Search for the cell housing the specified text and yield its (x, y) center coordinate. 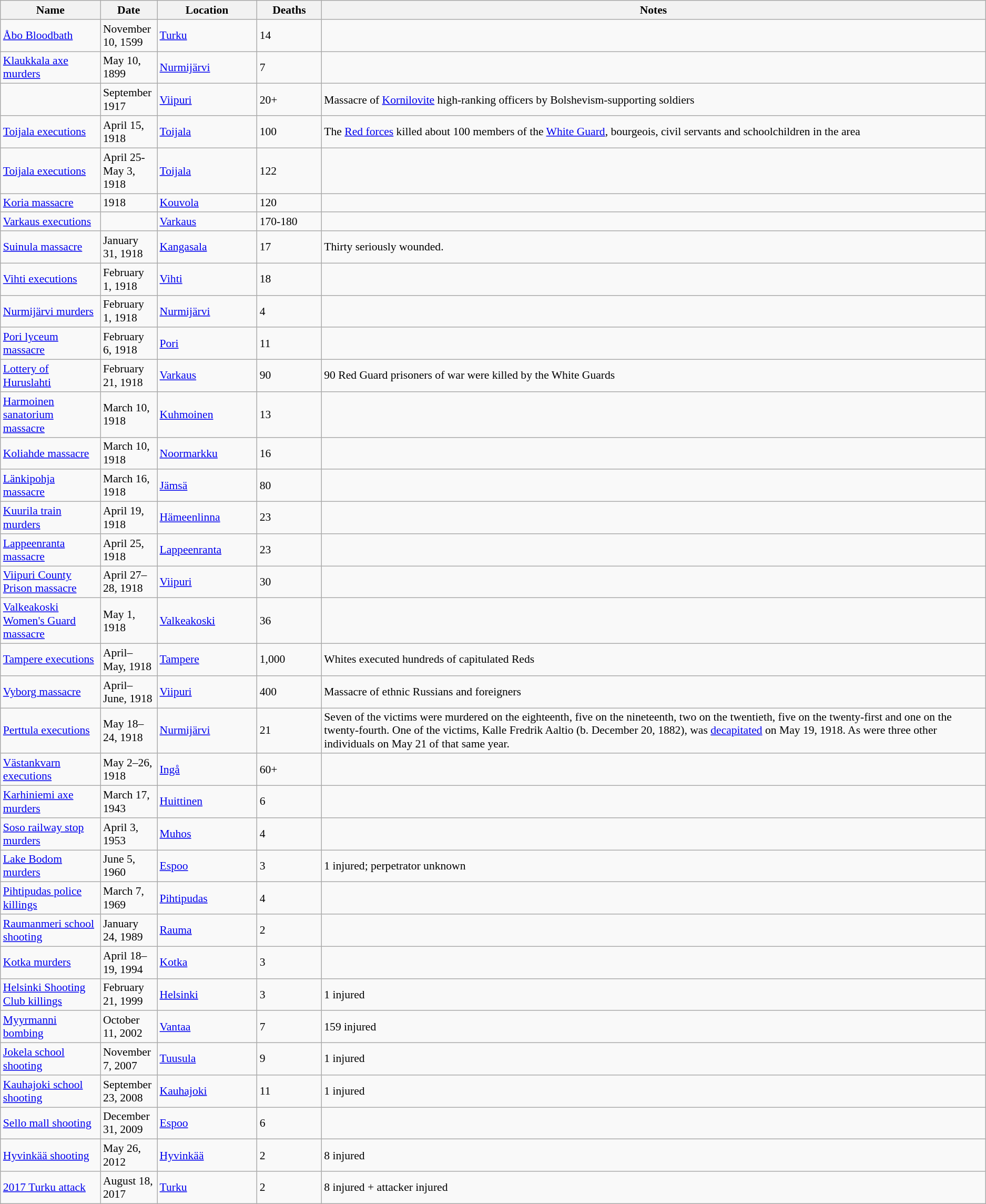
March 16, 1918 (129, 486)
9 (289, 1059)
Vihti (207, 279)
January 31, 1918 (129, 247)
Lappeenranta (207, 550)
Kauhajoki school shooting (50, 1091)
Valkeakoski Women's Guard massacre (50, 621)
Hyvinkää (207, 1155)
April 3, 1953 (129, 834)
Kuurila train murders (50, 518)
Harmoinen sanatorium massacre (50, 414)
April 27–28, 1918 (129, 582)
April–May, 1918 (129, 660)
September 1917 (129, 100)
Date (129, 10)
June 5, 1960 (129, 866)
Notes (653, 10)
August 18, 2017 (129, 1188)
90 (289, 376)
November 7, 2007 (129, 1059)
Myyrmanni bombing (50, 1027)
Vyborg massacre (50, 692)
400 (289, 692)
16 (289, 453)
36 (289, 621)
April–June, 1918 (129, 692)
Whites executed hundreds of capitulated Reds (653, 660)
Deaths (289, 10)
Klaukkala axe murders (50, 67)
1918 (129, 203)
60+ (289, 770)
Noormarkku (207, 453)
30 (289, 582)
Åbo Bloodbath (50, 36)
1,000 (289, 660)
Kouvola (207, 203)
Tuusula (207, 1059)
170-180 (289, 222)
159 injured (653, 1027)
April 19, 1918 (129, 518)
Pihtipudas (207, 898)
The Red forces killed about 100 members of the White Guard, bourgeois, civil servants and schoolchildren in the area (653, 131)
Kotka (207, 963)
Perttula executions (50, 731)
Tampere executions (50, 660)
Lottery of Huruslahti (50, 376)
Thirty seriously wounded. (653, 247)
March 7, 1969 (129, 898)
8 injured + attacker injured (653, 1188)
April 25, 1918 (129, 550)
Pori lyceum massacre (50, 344)
18 (289, 279)
Valkeakoski (207, 621)
May 1, 1918 (129, 621)
8 injured (653, 1155)
Nurmijärvi murders (50, 311)
Location (207, 10)
December 31, 2009 (129, 1124)
Jokela school shooting (50, 1059)
13 (289, 414)
Massacre of Kornilovite high-ranking officers by Bolshevism-supporting soldiers (653, 100)
Suinula massacre (50, 247)
April 15, 1918 (129, 131)
14 (289, 36)
1 injured; perpetrator unknown (653, 866)
May 18–24, 1918 (129, 731)
Ingå (207, 770)
122 (289, 170)
May 10, 1899 (129, 67)
Hämeenlinna (207, 518)
Tampere (207, 660)
Soso railway stop murders (50, 834)
Koria massacre (50, 203)
21 (289, 731)
May 2–26, 1918 (129, 770)
Helsinki (207, 994)
80 (289, 486)
Pihtipudas police killings (50, 898)
120 (289, 203)
Rauma (207, 930)
17 (289, 247)
Vihti executions (50, 279)
Västankvarn executions (50, 770)
February 21, 1918 (129, 376)
Lake Bodom murders (50, 866)
Jämsä (207, 486)
Massacre of ethnic Russians and foreigners (653, 692)
Kotka murders (50, 963)
Hyvinkää shooting (50, 1155)
April 18–19, 1994 (129, 963)
Viipuri County Prison massacre (50, 582)
Kauhajoki (207, 1091)
Pori (207, 344)
November 10, 1599 (129, 36)
Kangasala (207, 247)
April 25-May 3, 1918 (129, 170)
Länkipohja massacre (50, 486)
Kuhmoinen (207, 414)
Lappeenranta massacre (50, 550)
May 26, 2012 (129, 1155)
Sello mall shooting (50, 1124)
Huittinen (207, 802)
February 6, 1918 (129, 344)
September 23, 2008 (129, 1091)
October 11, 2002 (129, 1027)
2017 Turku attack (50, 1188)
January 24, 1989 (129, 930)
Varkaus executions (50, 222)
Koliahde massacre (50, 453)
Helsinki Shooting Club killings (50, 994)
20+ (289, 100)
100 (289, 131)
Muhos (207, 834)
Raumanmeri school shooting (50, 930)
90 Red Guard prisoners of war were killed by the White Guards (653, 376)
Karhiniemi axe murders (50, 802)
February 21, 1999 (129, 994)
Name (50, 10)
March 17, 1943 (129, 802)
Vantaa (207, 1027)
